Return (X, Y) of the center of cell containing provided text 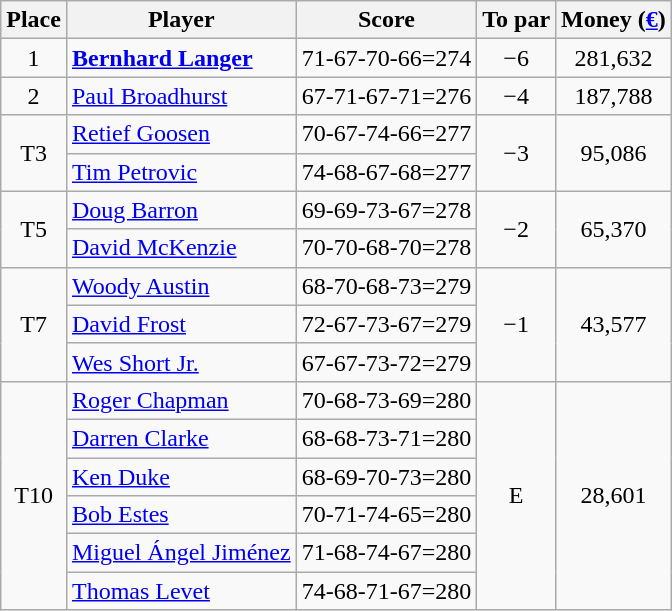
David Frost (181, 324)
70-67-74-66=277 (386, 134)
T5 (34, 229)
Tim Petrovic (181, 172)
E (516, 495)
67-67-73-72=279 (386, 362)
95,086 (614, 153)
Ken Duke (181, 477)
70-68-73-69=280 (386, 400)
68-69-70-73=280 (386, 477)
Paul Broadhurst (181, 96)
David McKenzie (181, 248)
T3 (34, 153)
−1 (516, 324)
187,788 (614, 96)
Miguel Ángel Jiménez (181, 553)
−2 (516, 229)
Bob Estes (181, 515)
Darren Clarke (181, 438)
Retief Goosen (181, 134)
68-70-68-73=279 (386, 286)
Bernhard Langer (181, 58)
−4 (516, 96)
Wes Short Jr. (181, 362)
43,577 (614, 324)
Woody Austin (181, 286)
72-67-73-67=279 (386, 324)
281,632 (614, 58)
T7 (34, 324)
65,370 (614, 229)
68-68-73-71=280 (386, 438)
−6 (516, 58)
−3 (516, 153)
Player (181, 20)
1 (34, 58)
T10 (34, 495)
74-68-67-68=277 (386, 172)
71-68-74-67=280 (386, 553)
To par (516, 20)
70-71-74-65=280 (386, 515)
74-68-71-67=280 (386, 591)
69-69-73-67=278 (386, 210)
Roger Chapman (181, 400)
Place (34, 20)
Thomas Levet (181, 591)
70-70-68-70=278 (386, 248)
Score (386, 20)
2 (34, 96)
Money (€) (614, 20)
71-67-70-66=274 (386, 58)
Doug Barron (181, 210)
67-71-67-71=276 (386, 96)
28,601 (614, 495)
